Identify which cell holds the provided text, then report its [x, y] central coordinate. 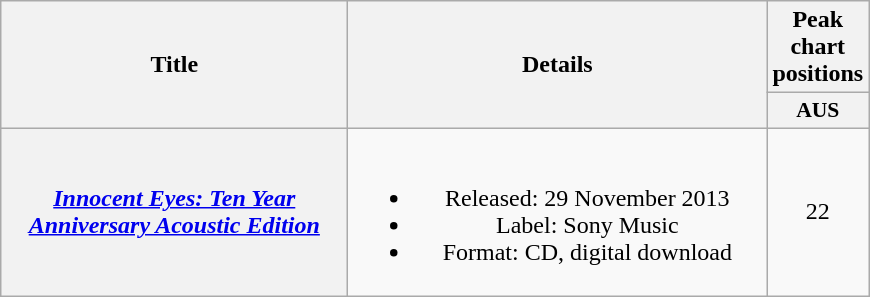
AUS [818, 111]
22 [818, 212]
Title [174, 65]
Released: 29 November 2013Label: Sony MusicFormat: CD, digital download [558, 212]
Innocent Eyes: Ten Year Anniversary Acoustic Edition [174, 212]
Details [558, 65]
Peak chart positions [818, 47]
